Identify which cell holds the provided text, then report its [x, y] central coordinate. 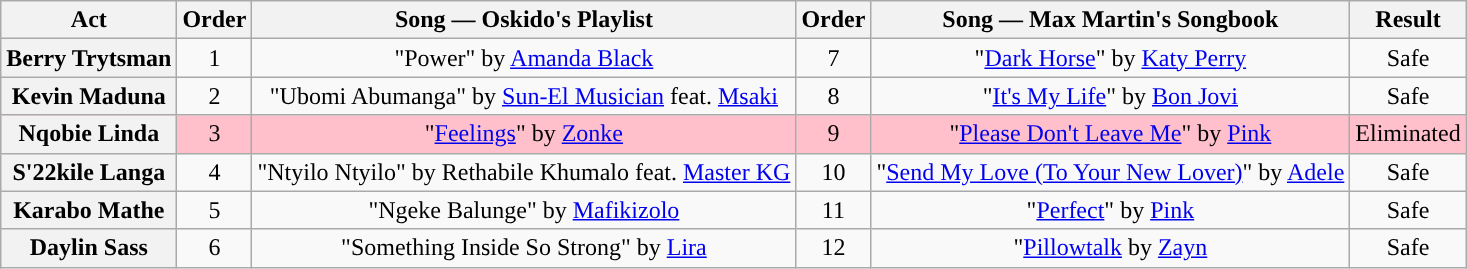
Nqobie Linda [89, 134]
"Please Don't Leave Me" by Pink [1110, 134]
4 [214, 172]
2 [214, 96]
7 [834, 58]
"Ngeke Balunge" by Mafikizolo [524, 210]
Eliminated [1408, 134]
"Power" by Amanda Black [524, 58]
"Pillowtalk by Zayn [1110, 248]
Song — Max Martin's Songbook [1110, 20]
"Perfect" by Pink [1110, 210]
Karabo Mathe [89, 210]
9 [834, 134]
"Ntyilo Ntyilo" by Rethabile Khumalo feat. Master KG [524, 172]
Kevin Maduna [89, 96]
"It's My Life" by Bon Jovi [1110, 96]
Daylin Sass [89, 248]
"Feelings" by Zonke [524, 134]
3 [214, 134]
"Dark Horse" by Katy Perry [1110, 58]
"Something Inside So Strong" by Lira [524, 248]
5 [214, 210]
6 [214, 248]
Song — Oskido's Playlist [524, 20]
S'22kile Langa [89, 172]
Result [1408, 20]
12 [834, 248]
Act [89, 20]
Berry Trytsman [89, 58]
10 [834, 172]
11 [834, 210]
1 [214, 58]
"Ubomi Abumanga" by Sun-El Musician feat. Msaki [524, 96]
8 [834, 96]
"Send My Love (To Your New Lover)" by Adele [1110, 172]
